For the text-containing cell, return its midpoint in (X, Y) coordinate format. 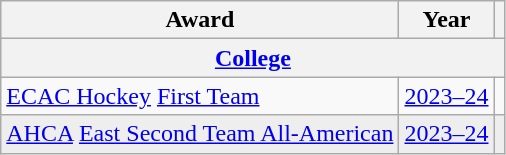
Year (446, 20)
ECAC Hockey First Team (200, 96)
College (253, 58)
Award (200, 20)
AHCA East Second Team All-American (200, 134)
